Provide the [X, Y] coordinate of the cell's center where the given text is located.  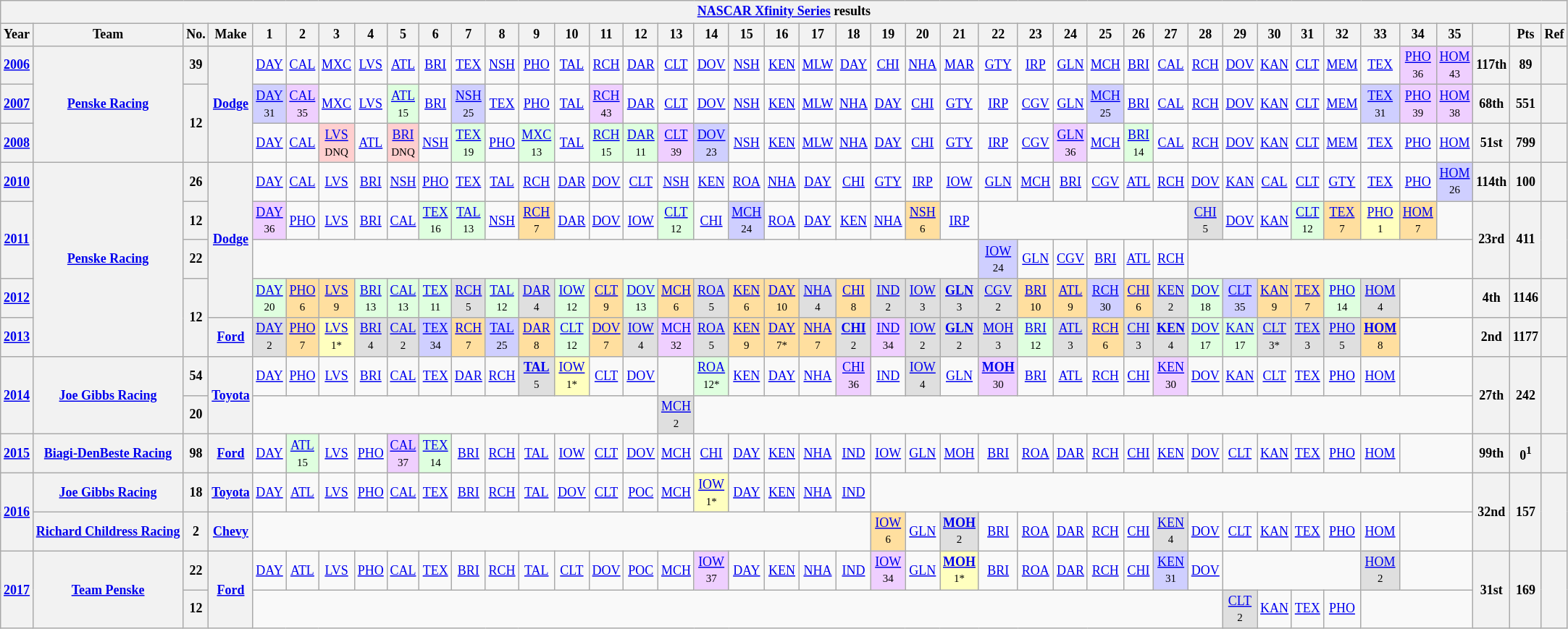
CAL13 [403, 298]
DOV18 [1205, 298]
KEN2 [1171, 298]
MOH1* [960, 570]
2014 [17, 395]
13 [676, 35]
100 [1526, 182]
Richard Childress Racing [107, 531]
799 [1526, 143]
21 [960, 35]
TAL25 [502, 337]
39 [196, 65]
CLT39 [676, 143]
BRIDNQ [403, 143]
NHA7 [817, 337]
10 [572, 35]
CAL37 [403, 454]
CHI6 [1139, 298]
GLN2 [960, 337]
Chevy [230, 531]
114th [1492, 182]
MXC13 [537, 143]
32nd [1492, 511]
DOV17 [1205, 337]
MCH25 [1105, 104]
MOH [960, 454]
HOM43 [1454, 65]
2011 [17, 240]
2015 [17, 454]
Ref [1554, 35]
2008 [17, 143]
242 [1526, 395]
BRI13 [371, 298]
RCH6 [1105, 337]
89 [1526, 65]
TEX31 [1380, 104]
TAL12 [502, 298]
ATL9 [1070, 298]
8 [502, 35]
32 [1342, 35]
2013 [17, 337]
LVSDNQ [337, 143]
Biagi-DenBeste Racing [107, 454]
DAY36 [269, 221]
HOM2 [1380, 570]
LVS9 [337, 298]
11 [606, 35]
169 [1526, 589]
IOW24 [998, 259]
DAY31 [269, 104]
2016 [17, 511]
DAR4 [537, 298]
51st [1492, 143]
31 [1307, 35]
15 [747, 35]
KEN6 [747, 298]
25 [1105, 35]
RCH15 [606, 143]
MCH24 [747, 221]
HOM7 [1418, 221]
01 [1526, 454]
31st [1492, 589]
IOW2 [923, 337]
Pts [1526, 35]
PHO5 [1342, 337]
4 [371, 35]
PHO36 [1418, 65]
MOH2 [960, 531]
LVS1* [337, 337]
IOW34 [888, 570]
CLT3* [1275, 337]
DOV13 [641, 298]
DAY10 [782, 298]
CAL35 [303, 104]
CHI8 [854, 298]
CLT35 [1240, 298]
1 [269, 35]
CGV2 [998, 298]
NASCAR Xfinity Series results [784, 12]
34 [1418, 35]
RCH5 [469, 298]
CHI5 [1205, 221]
24 [1070, 35]
99th [1492, 454]
Team [107, 35]
16 [782, 35]
CLT2 [1240, 609]
No. [196, 35]
35 [1454, 35]
IND34 [888, 337]
2017 [17, 589]
MCH6 [676, 298]
17 [817, 35]
NHA4 [817, 298]
27 [1171, 35]
KEN31 [1171, 570]
HOM38 [1454, 104]
7 [469, 35]
PHO14 [1342, 298]
PHO6 [303, 298]
BRI12 [1036, 337]
Year [17, 35]
ROA12* [711, 376]
28 [1205, 35]
TEX34 [436, 337]
KEN9 [747, 337]
TAL13 [469, 221]
1177 [1526, 337]
RCH43 [606, 104]
NSH25 [469, 104]
IOW37 [711, 570]
HOM26 [1454, 182]
54 [196, 376]
2010 [17, 182]
2nd [1492, 337]
1146 [1526, 298]
KAN17 [1240, 337]
MOH3 [998, 337]
DAR8 [537, 337]
CHI36 [854, 376]
TEX3 [1307, 337]
GLN36 [1070, 143]
BRI14 [1139, 143]
DAY20 [269, 298]
23 [1036, 35]
TAL5 [537, 376]
30 [1275, 35]
CAL2 [403, 337]
19 [888, 35]
HOM4 [1380, 298]
KEN30 [1171, 376]
DOV7 [606, 337]
4th [1492, 298]
BRI10 [1036, 298]
33 [1380, 35]
TEX16 [436, 221]
TEX19 [469, 143]
CLT9 [606, 298]
KAN9 [1275, 298]
MOH30 [998, 376]
PHO7 [303, 337]
TEX11 [436, 298]
RCH30 [1105, 298]
14 [711, 35]
IND2 [888, 298]
ATL3 [1070, 337]
BRI4 [371, 337]
IOW12 [572, 298]
23rd [1492, 240]
IOW3 [923, 298]
HOM8 [1380, 337]
Make [230, 35]
DAY7* [782, 337]
NSH6 [923, 221]
MCH2 [676, 415]
3 [337, 35]
DAR11 [641, 143]
PHO39 [1418, 104]
GLN3 [960, 298]
DAY2 [269, 337]
9 [537, 35]
68th [1492, 104]
2012 [17, 298]
TEX14 [436, 454]
2006 [17, 65]
Team Penske [107, 589]
6 [436, 35]
MAR [960, 65]
CHI3 [1139, 337]
551 [1526, 104]
MCH32 [676, 337]
IOW6 [888, 531]
5 [403, 35]
2007 [17, 104]
27th [1492, 395]
29 [1240, 35]
CHI2 [854, 337]
PHO1 [1380, 221]
117th [1492, 65]
98 [196, 454]
157 [1526, 511]
DOV23 [711, 143]
411 [1526, 240]
